From the cell containing the given text, extract its center point as (X, Y) coordinate. 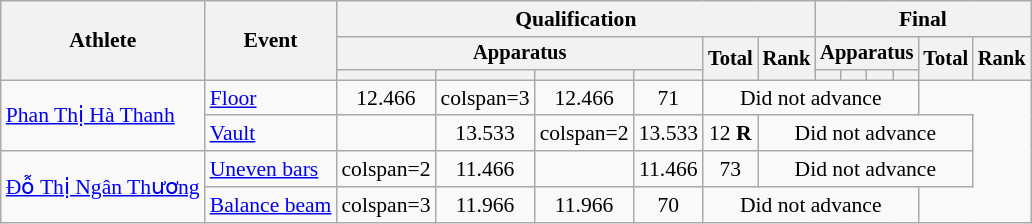
Vault (271, 134)
Floor (271, 98)
71 (668, 98)
Final (922, 19)
Athlete (103, 40)
Đỗ Thị Ngân Thương (103, 186)
Uneven bars (271, 169)
Qualification (576, 19)
12 R (730, 134)
Balance beam (271, 205)
70 (668, 205)
73 (730, 169)
Phan Thị Hà Thanh (103, 116)
Event (271, 40)
